Pinpoint the cell where the given text exists, returning its (x, y) midpoint coordinate. 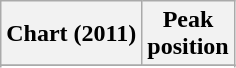
Peakposition (188, 34)
Chart (2011) (72, 34)
